Return [X, Y] of the center of cell containing provided text 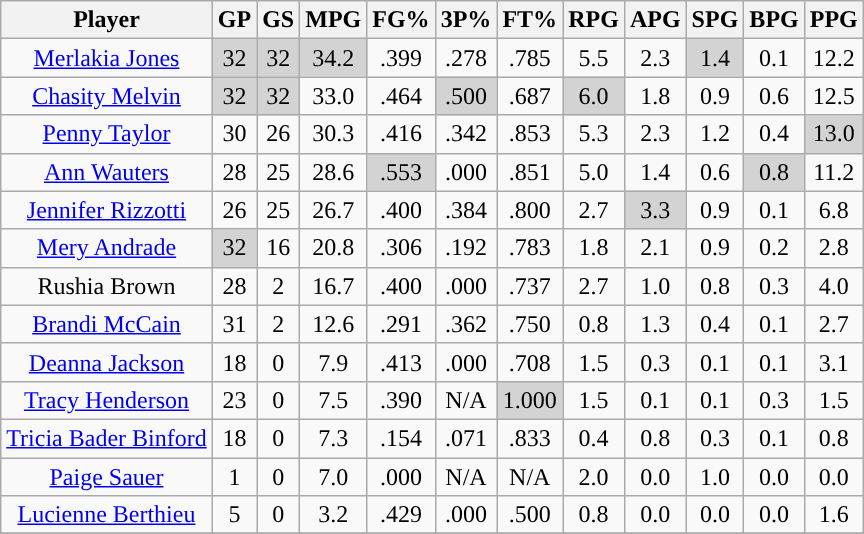
3P% [466, 20]
Jennifer Rizzotti [106, 210]
16 [278, 248]
26.7 [334, 210]
SPG [715, 20]
Mery Andrade [106, 248]
12.6 [334, 324]
.362 [466, 324]
APG [655, 20]
5.0 [594, 172]
3.2 [334, 515]
3.1 [834, 362]
.737 [530, 286]
Tracy Henderson [106, 400]
.800 [530, 210]
Tricia Bader Binford [106, 438]
20.8 [334, 248]
1.000 [530, 400]
1 [234, 477]
.687 [530, 96]
.783 [530, 248]
GS [278, 20]
.384 [466, 210]
.192 [466, 248]
.154 [401, 438]
5.5 [594, 58]
.785 [530, 58]
0.2 [774, 248]
11.2 [834, 172]
Paige Sauer [106, 477]
.071 [466, 438]
.416 [401, 134]
7.9 [334, 362]
1.6 [834, 515]
7.3 [334, 438]
BPG [774, 20]
.553 [401, 172]
5.3 [594, 134]
FT% [530, 20]
3.3 [655, 210]
.853 [530, 134]
16.7 [334, 286]
PPG [834, 20]
.342 [466, 134]
.851 [530, 172]
Lucienne Berthieu [106, 515]
12.5 [834, 96]
34.2 [334, 58]
Player [106, 20]
.291 [401, 324]
Merlakia Jones [106, 58]
6.0 [594, 96]
7.5 [334, 400]
.306 [401, 248]
4.0 [834, 286]
2.8 [834, 248]
.750 [530, 324]
2.1 [655, 248]
Penny Taylor [106, 134]
.464 [401, 96]
31 [234, 324]
30 [234, 134]
33.0 [334, 96]
Ann Wauters [106, 172]
.413 [401, 362]
Chasity Melvin [106, 96]
RPG [594, 20]
28.6 [334, 172]
5 [234, 515]
2.0 [594, 477]
Brandi McCain [106, 324]
1.2 [715, 134]
12.2 [834, 58]
.833 [530, 438]
.429 [401, 515]
6.8 [834, 210]
Deanna Jackson [106, 362]
MPG [334, 20]
Rushia Brown [106, 286]
30.3 [334, 134]
.399 [401, 58]
.708 [530, 362]
FG% [401, 20]
.390 [401, 400]
7.0 [334, 477]
1.3 [655, 324]
.278 [466, 58]
GP [234, 20]
23 [234, 400]
13.0 [834, 134]
